Return [x, y] of the center of cell containing provided text 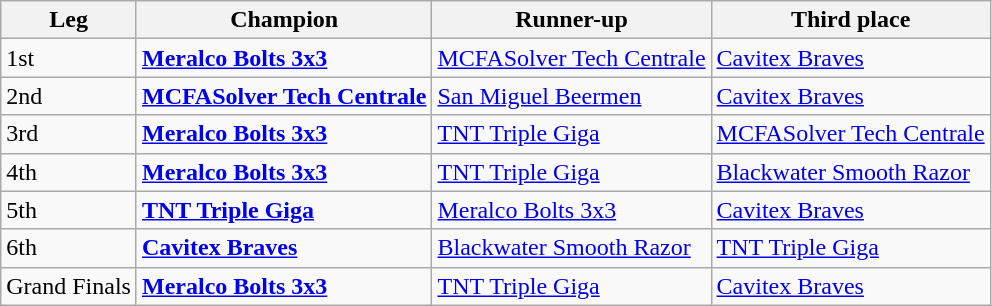
3rd [69, 134]
Leg [69, 20]
1st [69, 58]
Third place [850, 20]
Grand Finals [69, 286]
6th [69, 248]
Champion [284, 20]
4th [69, 172]
5th [69, 210]
2nd [69, 96]
Runner-up [572, 20]
San Miguel Beermen [572, 96]
